Locate the cell with the specified text and output its (X, Y) center coordinate. 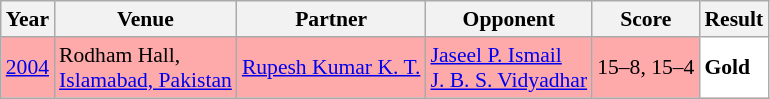
Partner (332, 19)
Opponent (508, 19)
Year (28, 19)
Rodham Hall,Islamabad, Pakistan (146, 68)
Rupesh Kumar K. T. (332, 68)
Score (646, 19)
Gold (734, 68)
Venue (146, 19)
Result (734, 19)
2004 (28, 68)
15–8, 15–4 (646, 68)
Jaseel P. Ismail J. B. S. Vidyadhar (508, 68)
